From the cell containing the given text, extract its center point as [X, Y] coordinate. 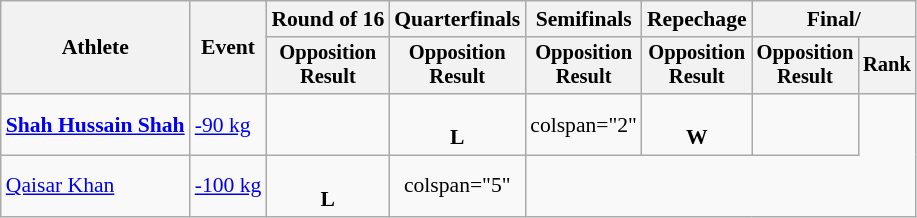
Round of 16 [328, 19]
-100 kg [228, 186]
Repechage [697, 19]
Quarterfinals [457, 19]
-90 kg [228, 124]
colspan="5" [457, 186]
Shah Hussain Shah [96, 124]
Athlete [96, 48]
colspan="2" [584, 124]
Qaisar Khan [96, 186]
Event [228, 48]
Final/ [834, 19]
Semifinals [584, 19]
Rank [887, 66]
W [697, 124]
